Return [X, Y] of the center of cell containing provided text 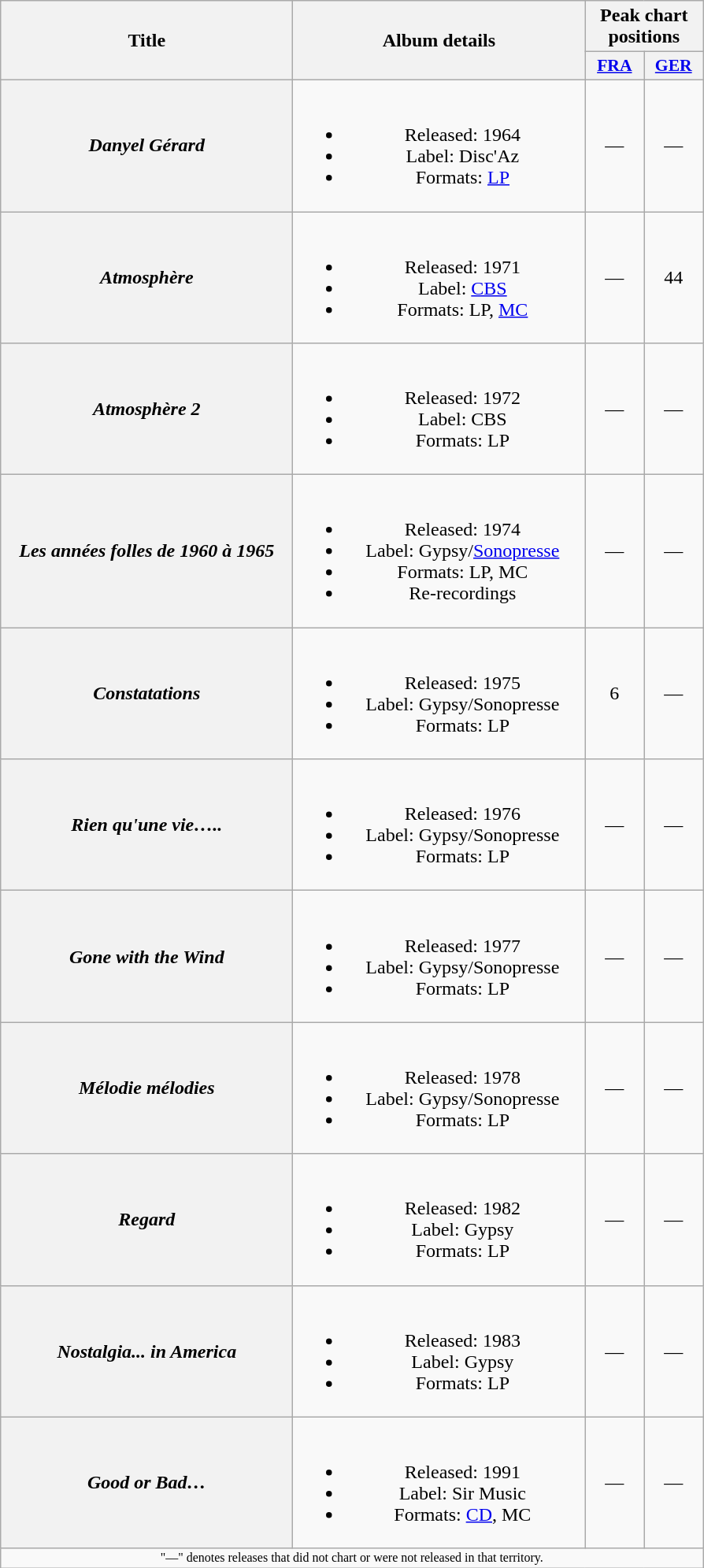
Released: 1964Label: Disc'AzFormats: LP [439, 145]
Released: 1972Label: CBSFormats: LP [439, 410]
Released: 1982Label: GypsyFormats: LP [439, 1219]
44 [674, 277]
Atmosphère 2 [146, 410]
Les années folles de 1960 à 1965 [146, 551]
Danyel Gérard [146, 145]
GER [674, 66]
Released: 1974Label: Gypsy/SonopresseFormats: LP, MCRe-recordings [439, 551]
Released: 1991Label: Sir MusicFormats: CD, MC [439, 1482]
Released: 1971Label: CBSFormats: LP, MC [439, 277]
Released: 1976Label: Gypsy/SonopresseFormats: LP [439, 825]
6 [614, 693]
Released: 1978Label: Gypsy/SonopresseFormats: LP [439, 1088]
Atmosphère [146, 277]
Mélodie mélodies [146, 1088]
Good or Bad… [146, 1482]
Released: 1975Label: Gypsy/SonopresseFormats: LP [439, 693]
Gone with the Wind [146, 956]
Released: 1983Label: GypsyFormats: LP [439, 1351]
Released: 1977Label: Gypsy/SonopresseFormats: LP [439, 956]
Regard [146, 1219]
Constatations [146, 693]
"—" denotes releases that did not chart or were not released in that territory. [352, 1558]
Title [146, 41]
Rien qu'une vie….. [146, 825]
Album details [439, 41]
FRA [614, 66]
Nostalgia... in America [146, 1351]
Peak chart positions [644, 27]
